From the cell containing the given text, extract its center point as [x, y] coordinate. 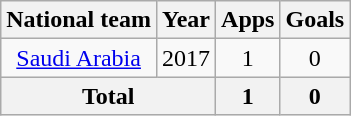
Total [108, 96]
Saudi Arabia [79, 58]
Goals [315, 20]
Year [186, 20]
National team [79, 20]
2017 [186, 58]
Apps [248, 20]
